Find where the given text appears and provide that cell's center as [X, Y] coordinate. 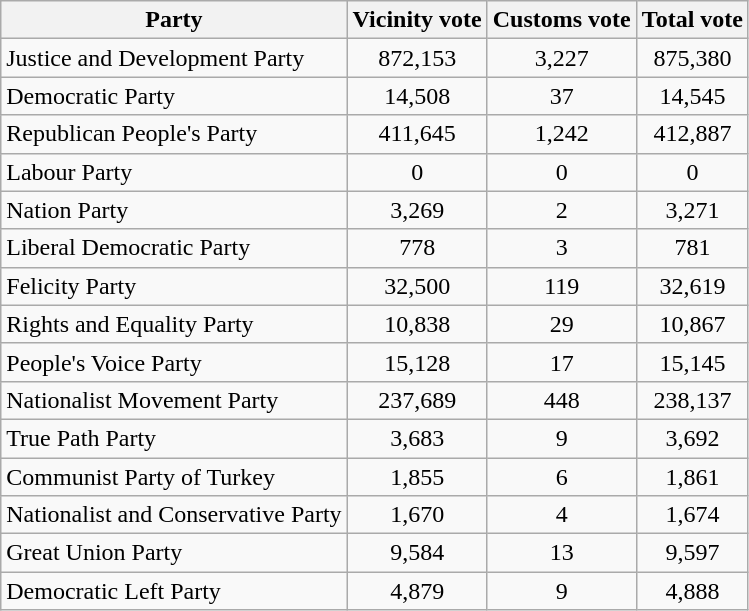
People's Voice Party [174, 362]
119 [562, 286]
9,597 [692, 553]
4,888 [692, 591]
Liberal Democratic Party [174, 248]
875,380 [692, 58]
448 [562, 400]
Felicity Party [174, 286]
Justice and Development Party [174, 58]
412,887 [692, 134]
Nationalist and Conservative Party [174, 515]
Democratic Left Party [174, 591]
781 [692, 248]
Total vote [692, 20]
Nation Party [174, 210]
32,500 [417, 286]
1,861 [692, 477]
872,153 [417, 58]
1,242 [562, 134]
9,584 [417, 553]
Great Union Party [174, 553]
3 [562, 248]
17 [562, 362]
Customs vote [562, 20]
13 [562, 553]
4 [562, 515]
4,879 [417, 591]
14,545 [692, 96]
411,645 [417, 134]
238,137 [692, 400]
15,145 [692, 362]
14,508 [417, 96]
10,867 [692, 324]
10,838 [417, 324]
Communist Party of Turkey [174, 477]
1,670 [417, 515]
29 [562, 324]
3,683 [417, 438]
1,674 [692, 515]
3,227 [562, 58]
3,269 [417, 210]
237,689 [417, 400]
3,692 [692, 438]
778 [417, 248]
Vicinity vote [417, 20]
2 [562, 210]
1,855 [417, 477]
6 [562, 477]
Democratic Party [174, 96]
Rights and Equality Party [174, 324]
32,619 [692, 286]
37 [562, 96]
Nationalist Movement Party [174, 400]
Republican People's Party [174, 134]
Party [174, 20]
3,271 [692, 210]
Labour Party [174, 172]
True Path Party [174, 438]
15,128 [417, 362]
